Provide the [X, Y] coordinate of the cell's center where the given text is located.  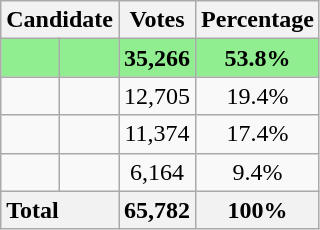
11,374 [156, 134]
Total [60, 210]
Percentage [258, 20]
65,782 [156, 210]
6,164 [156, 172]
Candidate [60, 20]
100% [258, 210]
9.4% [258, 172]
53.8% [258, 58]
Votes [156, 20]
35,266 [156, 58]
12,705 [156, 96]
17.4% [258, 134]
19.4% [258, 96]
